For the text-containing cell, return its midpoint in [x, y] coordinate format. 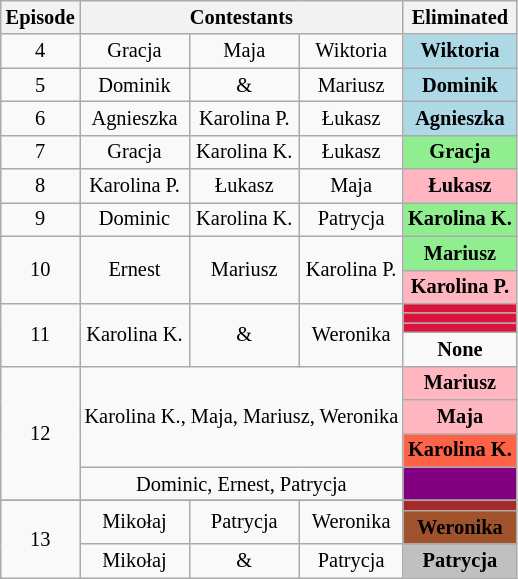
6 [40, 118]
Eliminated [460, 17]
8 [40, 186]
Dominic, Ernest, Patrycja [242, 484]
13 [40, 538]
Episode [40, 17]
None [460, 349]
7 [40, 152]
4 [40, 51]
Contestants [242, 17]
Karolina K., Maja, Mariusz, Weronika [242, 416]
Ernest [135, 270]
12 [40, 434]
10 [40, 270]
11 [40, 334]
Dominic [135, 219]
5 [40, 85]
9 [40, 219]
